Find where the given text appears and provide that cell's center as [x, y] coordinate. 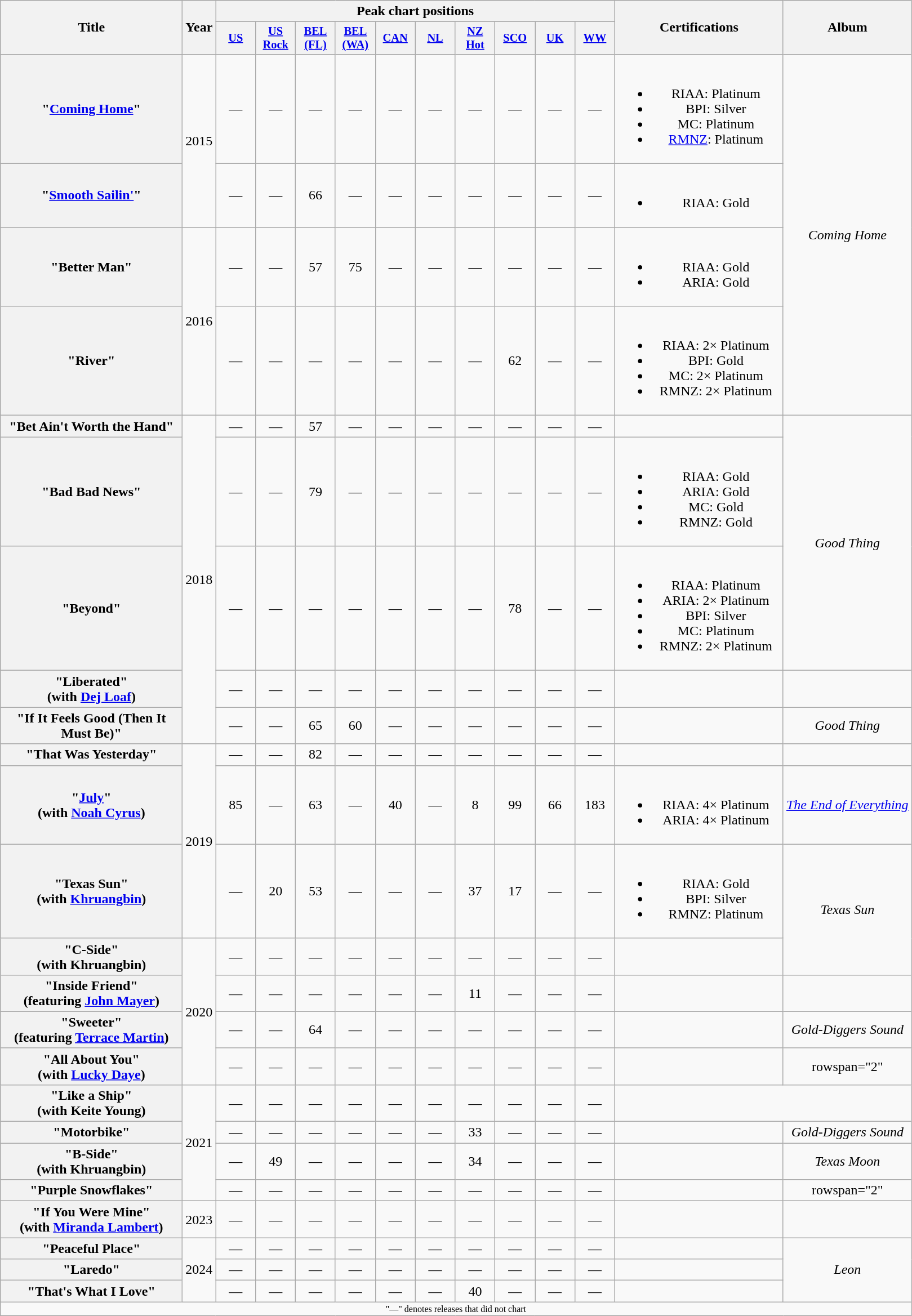
CAN [395, 38]
"Bad Bad News" [91, 492]
Texas Sun [847, 909]
2016 [199, 322]
"C-Side"(with Khruangbin) [91, 956]
"Beyond" [91, 608]
2015 [199, 141]
"July"(with Noah Cyrus) [91, 805]
"Bet Ain't Worth the Hand" [91, 426]
33 [475, 1132]
WW [595, 38]
34 [475, 1161]
Year [199, 28]
53 [315, 891]
RIAA: GoldBPI: SilverRMNZ: Platinum [699, 891]
Album [847, 28]
Title [91, 28]
Coming Home [847, 234]
78 [515, 608]
2021 [199, 1143]
2024 [199, 1270]
2023 [199, 1220]
62 [515, 361]
Texas Moon [847, 1161]
USRock [276, 38]
"Smooth Sailin'" [91, 196]
SCO [515, 38]
BEL(WA) [355, 38]
RIAA: Gold [699, 196]
20 [276, 891]
11 [475, 993]
"River" [91, 361]
"If You Were Mine"(with Miranda Lambert) [91, 1220]
"—" denotes releases that did not chart [456, 1309]
183 [595, 805]
RIAA: PlatinumARIA: 2× PlatinumBPI: SilverMC: PlatinumRMNZ: 2× Platinum [699, 608]
RIAA: GoldARIA: Gold [699, 267]
85 [235, 805]
The End of Everything [847, 805]
60 [355, 725]
RIAA: 2× PlatinumBPI: GoldMC: 2× PlatinumRMNZ: 2× Platinum [699, 361]
RIAA: GoldARIA: GoldMC: GoldRMNZ: Gold [699, 492]
RIAA: 4× PlatinumARIA: 4× Platinum [699, 805]
2018 [199, 580]
"Laredo" [91, 1270]
Certifications [699, 28]
NZHot [475, 38]
8 [475, 805]
"That's What I Love" [91, 1291]
"Coming Home" [91, 109]
99 [515, 805]
63 [315, 805]
BEL(FL) [315, 38]
65 [315, 725]
"Texas Sun"(with Khruangbin) [91, 891]
"Better Man" [91, 267]
"Inside Friend"(featuring John Mayer) [91, 993]
Peak chart positions [416, 11]
75 [355, 267]
"All About You"(with Lucky Daye) [91, 1067]
"If It Feels Good (Then It Must Be)" [91, 725]
NL [435, 38]
"Purple Snowflakes" [91, 1190]
17 [515, 891]
US [235, 38]
"B-Side"(with Khruangbin) [91, 1161]
79 [315, 492]
2020 [199, 1011]
Leon [847, 1270]
2019 [199, 841]
37 [475, 891]
"That Was Yesterday" [91, 755]
RIAA: PlatinumBPI: SilverMC: PlatinumRMNZ: Platinum [699, 109]
49 [276, 1161]
"Sweeter"(featuring Terrace Martin) [91, 1029]
"Motorbike" [91, 1132]
64 [315, 1029]
"Peaceful Place" [91, 1248]
"Like a Ship"(with Keite Young) [91, 1103]
82 [315, 755]
UK [555, 38]
"Liberated"(with Dej Loaf) [91, 689]
